Return the [x, y] coordinate for the center point of the cell that contains the specified text.  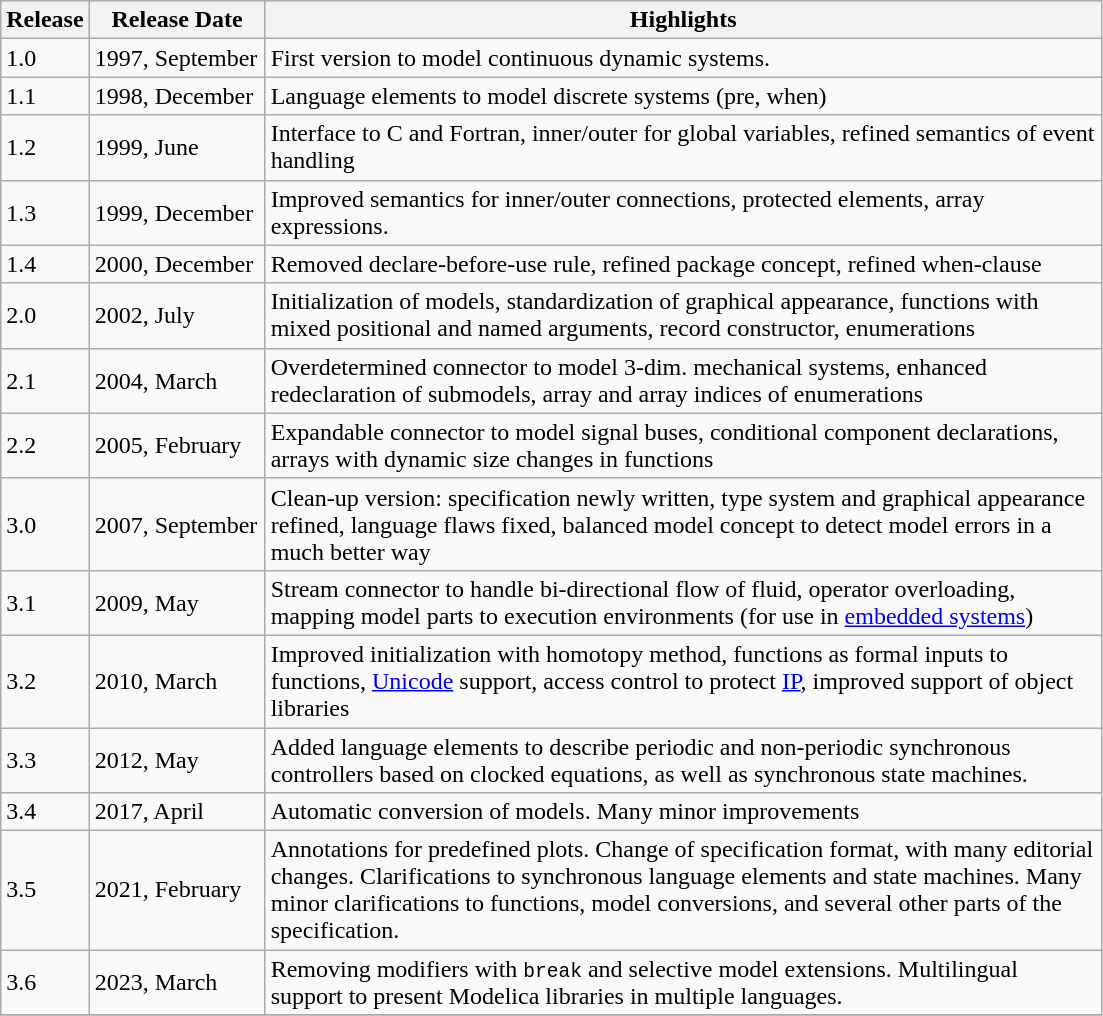
3.1 [45, 602]
2002, July [177, 316]
2010, March [177, 681]
3.3 [45, 760]
Improved semantics for inner/outer connections, protected elements, array expressions. [683, 212]
First version to model continuous dynamic systems. [683, 58]
Expandable connector to model signal buses, conditional component declarations, arrays with dynamic size changes in functions [683, 446]
2012, May [177, 760]
1.2 [45, 148]
2000, December [177, 264]
2.0 [45, 316]
Release [45, 20]
3.5 [45, 890]
3.4 [45, 812]
2005, February [177, 446]
3.6 [45, 982]
1999, June [177, 148]
Automatic conversion of models. Many minor improvements [683, 812]
3.0 [45, 524]
Language elements to model discrete systems (pre, when) [683, 96]
1.1 [45, 96]
Removed declare-before-use rule, refined package concept, refined when-clause [683, 264]
Release Date [177, 20]
Overdetermined connector to model 3-dim. mechanical systems, enhanced redeclaration of submodels, array and array indices of enumerations [683, 380]
Interface to C and Fortran, inner/outer for global variables, refined semantics of event handling [683, 148]
1.4 [45, 264]
1.0 [45, 58]
Highlights [683, 20]
2004, March [177, 380]
1999, December [177, 212]
2021, February [177, 890]
Removing modifiers with break and selective model extensions. Multilingual support to present Modelica libraries in multiple languages. [683, 982]
2009, May [177, 602]
2.1 [45, 380]
2017, April [177, 812]
1.3 [45, 212]
1998, December [177, 96]
2.2 [45, 446]
3.2 [45, 681]
2007, September [177, 524]
2023, March [177, 982]
1997, September [177, 58]
